Search for the cell housing the specified text and yield its [X, Y] center coordinate. 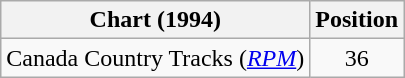
36 [357, 58]
Chart (1994) [156, 20]
Position [357, 20]
Canada Country Tracks (RPM) [156, 58]
